From the cell containing the given text, extract its center point as [x, y] coordinate. 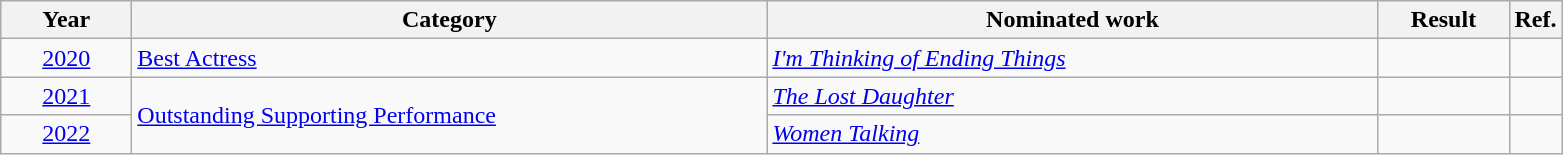
Women Talking [1072, 134]
Nominated work [1072, 20]
Outstanding Supporting Performance [450, 115]
2022 [66, 134]
2020 [66, 58]
Best Actress [450, 58]
The Lost Daughter [1072, 96]
Year [66, 20]
Category [450, 20]
2021 [66, 96]
I'm Thinking of Ending Things [1072, 58]
Result [1444, 20]
Ref. [1536, 20]
